Provide the (x, y) coordinate of the cell's center where the given text is located.  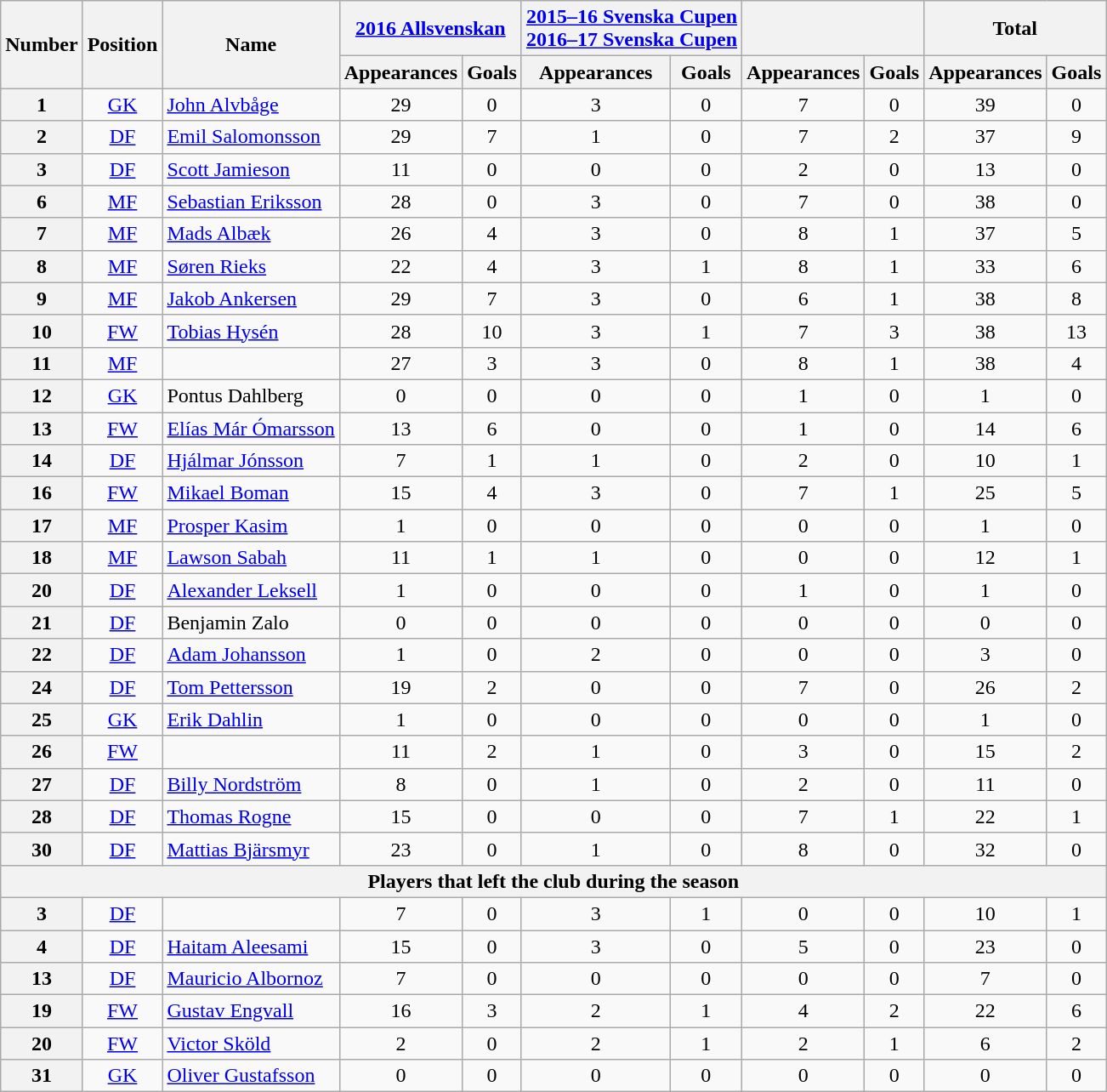
32 (985, 849)
39 (985, 105)
Gustav Engvall (251, 1011)
Sebastian Eriksson (251, 202)
17 (42, 526)
John Alvbåge (251, 105)
Mattias Bjärsmyr (251, 849)
24 (42, 687)
21 (42, 623)
2016 Allsvenskan (430, 29)
Lawson Sabah (251, 558)
Total (1015, 29)
Søren Rieks (251, 266)
Scott Jamieson (251, 169)
Elías Már Ómarsson (251, 428)
31 (42, 1076)
Mikael Boman (251, 493)
Emil Salomonsson (251, 137)
Benjamin Zalo (251, 623)
Oliver Gustafsson (251, 1076)
Adam Johansson (251, 655)
Victor Sköld (251, 1044)
Mauricio Albornoz (251, 979)
Jakob Ankersen (251, 299)
Tom Pettersson (251, 687)
Prosper Kasim (251, 526)
Billy Nordström (251, 784)
2015–16 Svenska Cupen2016–17 Svenska Cupen (631, 29)
Haitam Aleesami (251, 947)
Number (42, 44)
Erik Dahlin (251, 719)
33 (985, 266)
Position (122, 44)
Mads Albæk (251, 234)
30 (42, 849)
18 (42, 558)
Tobias Hysén (251, 331)
Hjálmar Jónsson (251, 461)
Thomas Rogne (251, 816)
Name (251, 44)
Players that left the club during the season (553, 881)
Pontus Dahlberg (251, 395)
Alexander Leksell (251, 590)
